Search for the cell housing the specified text and yield its (x, y) center coordinate. 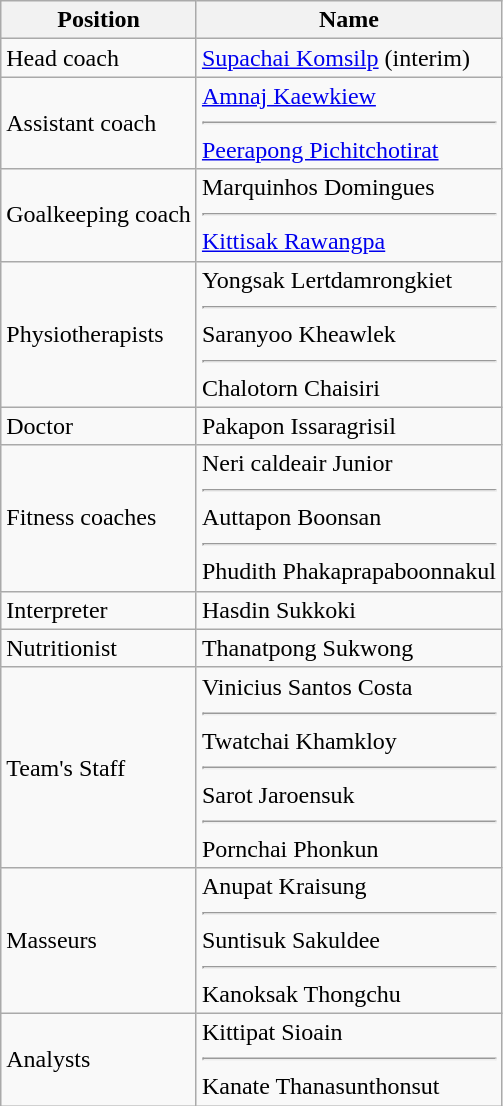
Nutritionist (99, 648)
Pakapon Issaragrisil (348, 426)
Name (348, 20)
Marquinhos Domingues Kittisak Rawangpa (348, 215)
Anupat Kraisung Suntisuk Sakuldee Kanoksak Thongchu (348, 940)
Assistant coach (99, 123)
Doctor (99, 426)
Kittipat Sioain Kanate Thanasunthonsut (348, 1059)
Physiotherapists (99, 334)
Fitness coaches (99, 518)
Yongsak Lertdamrongkiet Saranyoo Kheawlek Chalotorn Chaisiri (348, 334)
Goalkeeping coach (99, 215)
Head coach (99, 58)
Analysts (99, 1059)
Position (99, 20)
Interpreter (99, 610)
Supachai Komsilp (interim) (348, 58)
Hasdin Sukkoki (348, 610)
Team's Staff (99, 767)
Thanatpong Sukwong (348, 648)
Vinicius Santos Costa Twatchai Khamkloy Sarot Jaroensuk Pornchai Phonkun (348, 767)
Amnaj Kaewkiew Peerapong Pichitchotirat (348, 123)
Neri caldeair Junior Auttapon Boonsan Phudith Phakaprapaboonnakul (348, 518)
Masseurs (99, 940)
